Extract the [X, Y] coordinate from the center of the cell holding the provided text.  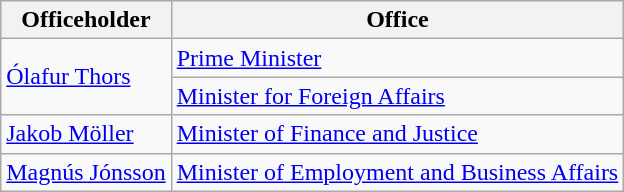
Magnús Jónsson [86, 172]
Officeholder [86, 20]
Minister of Employment and Business Affairs [398, 172]
Office [398, 20]
Prime Minister [398, 58]
Ólafur Thors [86, 77]
Minister of Finance and Justice [398, 134]
Minister for Foreign Affairs [398, 96]
Jakob Möller [86, 134]
